For the text-containing cell, return its midpoint in [x, y] coordinate format. 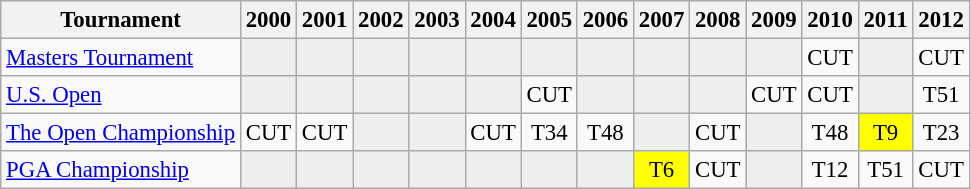
2003 [437, 20]
2008 [718, 20]
2002 [381, 20]
2006 [605, 20]
2000 [268, 20]
The Open Championship [121, 133]
PGA Championship [121, 170]
2010 [830, 20]
T12 [830, 170]
2004 [493, 20]
2012 [941, 20]
2005 [549, 20]
2011 [886, 20]
T23 [941, 133]
T34 [549, 133]
Tournament [121, 20]
T6 [661, 170]
2007 [661, 20]
2001 [325, 20]
U.S. Open [121, 95]
2009 [774, 20]
T9 [886, 133]
Masters Tournament [121, 58]
